Locate the cell with the specified text and output its (X, Y) center coordinate. 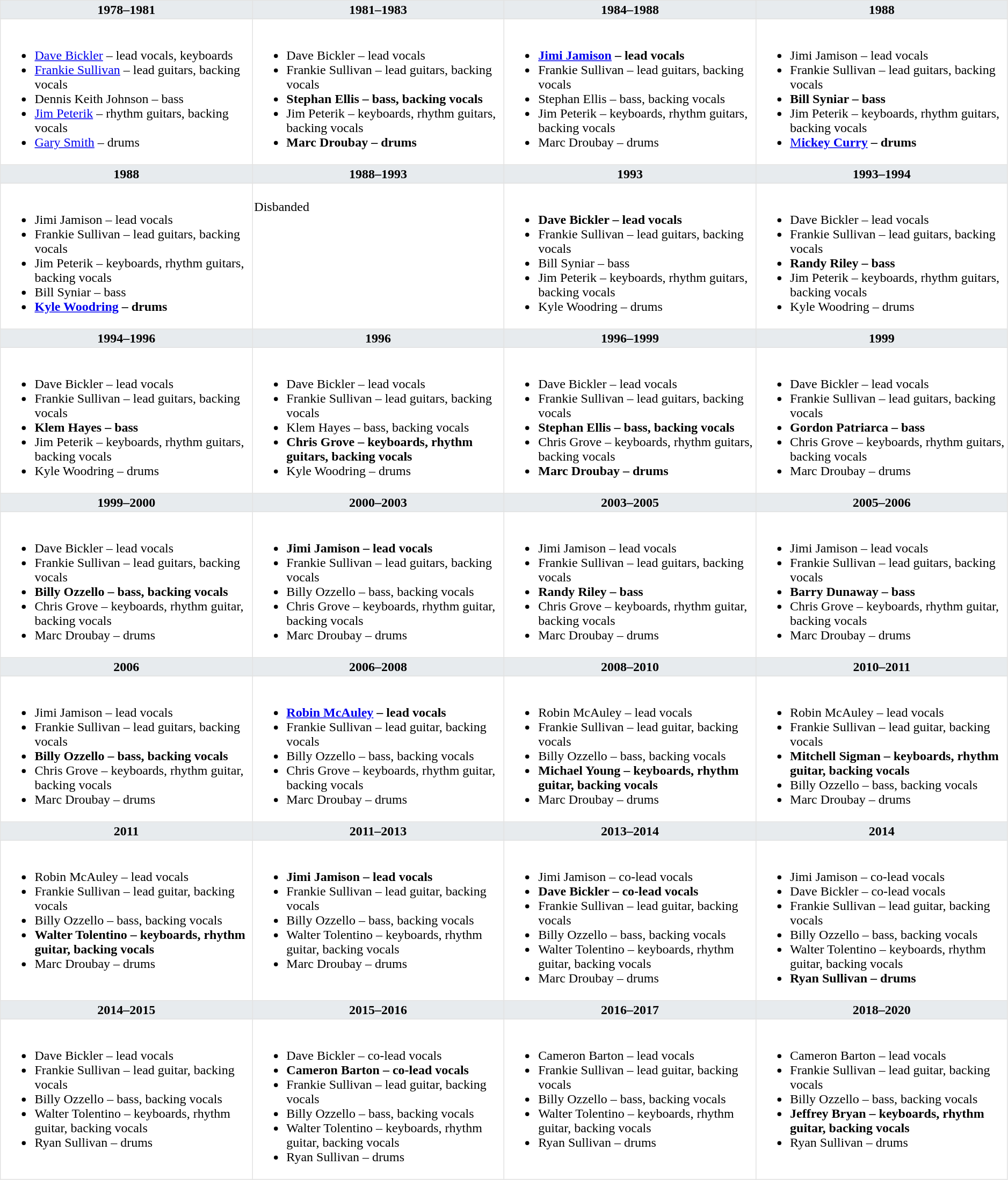
2018–2020 (882, 1010)
1993–1994 (882, 174)
1999–2000 (127, 502)
1981–1983 (378, 10)
2003–2005 (629, 502)
2008–2010 (629, 667)
2016–2017 (629, 1010)
2006–2008 (378, 667)
1994–1996 (127, 338)
2011 (127, 831)
2000–2003 (378, 502)
Disbanded (378, 256)
1996–1999 (629, 338)
1984–1988 (629, 10)
1996 (378, 338)
1999 (882, 338)
2014–2015 (127, 1010)
2005–2006 (882, 502)
2011–2013 (378, 831)
1993 (629, 174)
1988–1993 (378, 174)
1978–1981 (127, 10)
2015–2016 (378, 1010)
2006 (127, 667)
2014 (882, 831)
2013–2014 (629, 831)
2010–2011 (882, 667)
